Provide the [X, Y] coordinate of the cell's center where the given text is located.  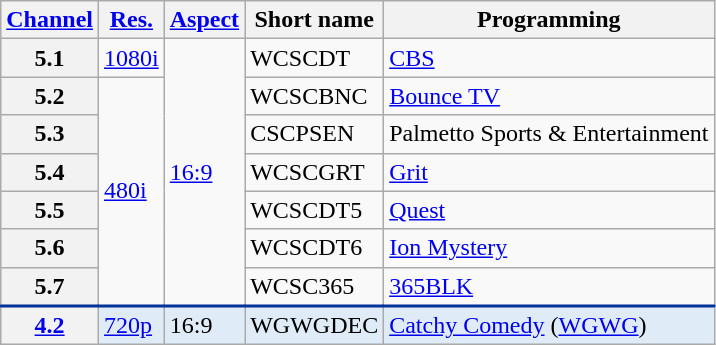
CBS [549, 58]
Short name [314, 20]
4.2 [50, 326]
Catchy Comedy (WGWG) [549, 326]
5.5 [50, 210]
WCSC365 [314, 286]
Res. [132, 20]
WCSCBNC [314, 96]
480i [132, 192]
5.4 [50, 172]
Grit [549, 172]
Quest [549, 210]
5.6 [50, 248]
5.3 [50, 134]
WGWGDEC [314, 326]
Aspect [204, 20]
Channel [50, 20]
WCSCDT5 [314, 210]
5.1 [50, 58]
5.2 [50, 96]
Bounce TV [549, 96]
5.7 [50, 286]
365BLK [549, 286]
WCSCDT6 [314, 248]
WCSCGRT [314, 172]
1080i [132, 58]
Programming [549, 20]
Ion Mystery [549, 248]
720p [132, 326]
CSCPSEN [314, 134]
WCSCDT [314, 58]
Palmetto Sports & Entertainment [549, 134]
